Return [x, y] of the center of cell containing provided text 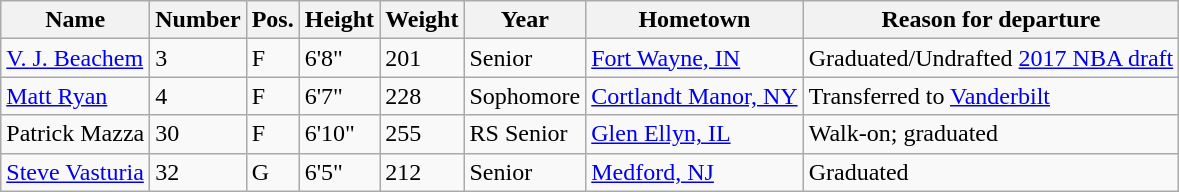
6'8" [339, 58]
6'5" [339, 172]
Patrick Mazza [76, 134]
Graduated [991, 172]
Steve Vasturia [76, 172]
212 [422, 172]
Matt Ryan [76, 96]
Weight [422, 20]
Transferred to Vanderbilt [991, 96]
255 [422, 134]
V. J. Beachem [76, 58]
6'7" [339, 96]
Pos. [272, 20]
Sophomore [525, 96]
228 [422, 96]
Name [76, 20]
Fort Wayne, IN [694, 58]
201 [422, 58]
Hometown [694, 20]
RS Senior [525, 134]
Year [525, 20]
Height [339, 20]
Glen Ellyn, IL [694, 134]
6'10" [339, 134]
30 [198, 134]
G [272, 172]
Number [198, 20]
Graduated/Undrafted 2017 NBA draft [991, 58]
3 [198, 58]
Reason for departure [991, 20]
Cortlandt Manor, NY [694, 96]
32 [198, 172]
Medford, NJ [694, 172]
Walk-on; graduated [991, 134]
4 [198, 96]
